From the cell containing the given text, extract its center point as (X, Y) coordinate. 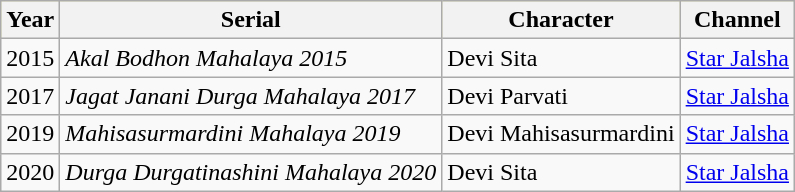
2017 (30, 96)
2015 (30, 58)
Durga Durgatinashini Mahalaya 2020 (251, 172)
Devi Mahisasurmardini (561, 134)
Channel (737, 20)
Year (30, 20)
2019 (30, 134)
2020 (30, 172)
Jagat Janani Durga Mahalaya 2017 (251, 96)
Character (561, 20)
Akal Bodhon Mahalaya 2015 (251, 58)
Devi Parvati (561, 96)
Serial (251, 20)
Mahisasurmardini Mahalaya 2019 (251, 134)
